From the cell containing the given text, extract its center point as (x, y) coordinate. 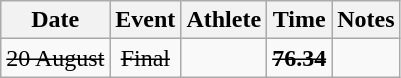
Time (300, 20)
Athlete (224, 20)
76.34 (300, 58)
Notes (366, 20)
Event (146, 20)
Final (146, 58)
Date (56, 20)
20 August (56, 58)
